Pinpoint the cell where the given text exists, returning its (x, y) midpoint coordinate. 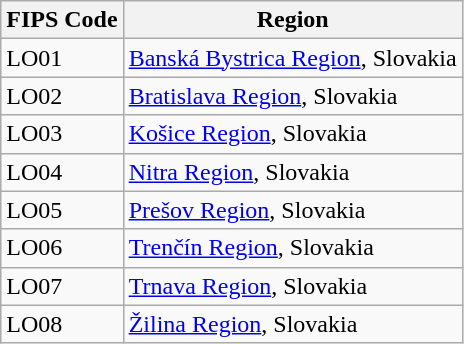
Banská Bystrica Region, Slovakia (292, 58)
Trnava Region, Slovakia (292, 286)
Košice Region, Slovakia (292, 134)
Bratislava Region, Slovakia (292, 96)
Žilina Region, Slovakia (292, 324)
LO05 (62, 210)
Nitra Region, Slovakia (292, 172)
LO01 (62, 58)
Region (292, 20)
LO06 (62, 248)
Trenčín Region, Slovakia (292, 248)
LO08 (62, 324)
LO04 (62, 172)
Prešov Region, Slovakia (292, 210)
LO02 (62, 96)
FIPS Code (62, 20)
LO03 (62, 134)
LO07 (62, 286)
